Determine the [x, y] coordinate at the center of the cell enclosing the given text.  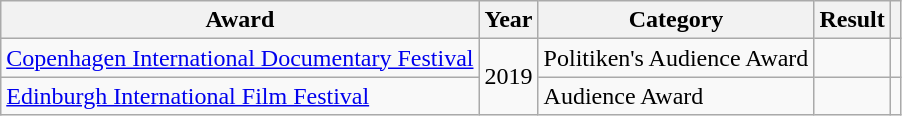
Award [240, 20]
Politiken's Audience Award [676, 58]
Audience Award [676, 96]
Result [852, 20]
2019 [508, 77]
Copenhagen International Documentary Festival [240, 58]
Year [508, 20]
Edinburgh International Film Festival [240, 96]
Category [676, 20]
